Return the [x, y] coordinate for the center point of the cell that contains the specified text.  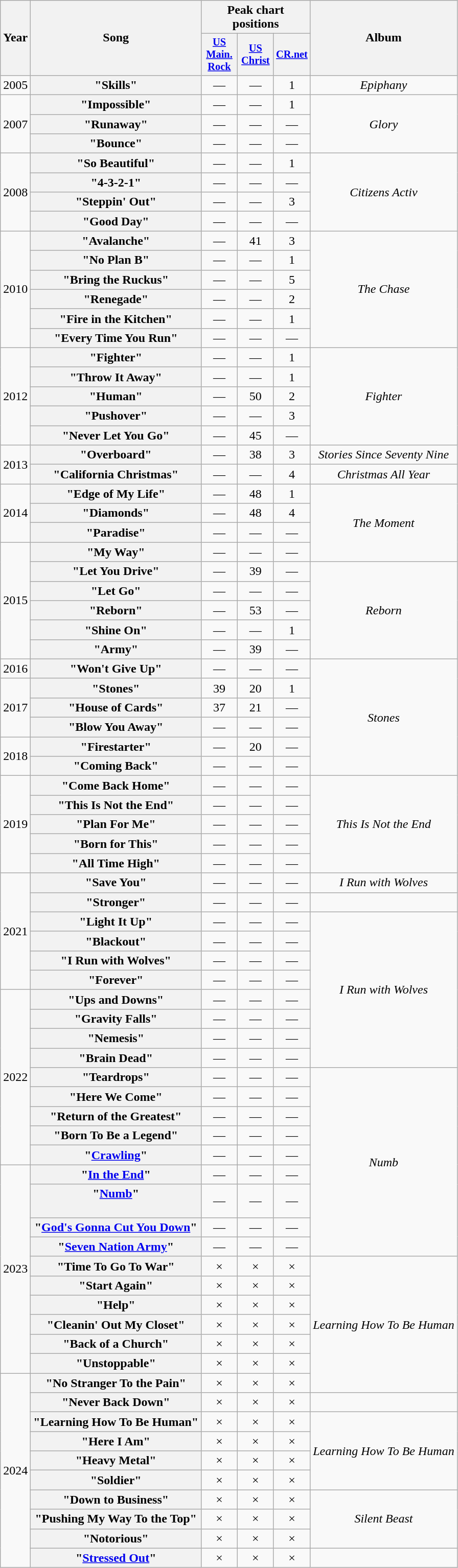
"My Way" [116, 552]
"Save You" [116, 883]
"Come Back Home" [116, 786]
"Pushover" [116, 416]
"Start Again" [116, 1285]
"Gravity Falls" [116, 1019]
"Impossible" [116, 105]
The Moment [384, 523]
2019 [15, 824]
Citizens Activ [384, 192]
This Is Not the End [384, 824]
"Good Day" [116, 221]
"Let You Drive" [116, 571]
"Avalanche" [116, 241]
"Let Go" [116, 591]
"Diamonds" [116, 513]
"Learning How To Be Human" [116, 1422]
21 [256, 707]
"Pushing My Way To the Top" [116, 1519]
41 [256, 241]
2005 [15, 85]
53 [256, 610]
"Blackout" [116, 941]
Numb [384, 1162]
"Here We Come" [116, 1097]
"Teardrops" [116, 1077]
2021 [15, 931]
"Nemesis" [116, 1039]
USMain.Rock [220, 55]
2010 [15, 289]
38 [256, 455]
"Crawling" [116, 1155]
Album [384, 38]
"I Run with Wolves" [116, 960]
Epiphany [384, 85]
Stories Since Seventy Nine [384, 455]
2018 [15, 756]
"Human" [116, 396]
"Fighter" [116, 357]
"Forever" [116, 980]
"Paradise" [116, 533]
"Coming Back" [116, 766]
"So Beautiful" [116, 163]
"Back of a Church" [116, 1344]
2024 [15, 1471]
USChrist [256, 55]
2012 [15, 396]
"Notorious" [116, 1538]
"Stressed Out" [116, 1558]
2013 [15, 465]
2017 [15, 707]
"Bounce" [116, 144]
"Blow You Away" [116, 727]
50 [256, 396]
"Stronger" [116, 902]
Year [15, 38]
"Renegade" [116, 299]
"Skills" [116, 85]
"Firestarter" [116, 747]
"Soldier" [116, 1480]
"Ups and Downs" [116, 999]
"Heavy Metal" [116, 1461]
"Numb" [116, 1201]
"No Stranger To the Pain" [116, 1383]
2007 [15, 124]
Fighter [384, 396]
"Runaway" [116, 124]
"Seven Nation Army" [116, 1247]
2023 [15, 1269]
"Reborn" [116, 610]
The Chase [384, 289]
5 [291, 280]
"In the End" [116, 1174]
"Edge of My Life" [116, 494]
37 [220, 707]
CR.net [291, 55]
Song [116, 38]
"Here I Am" [116, 1441]
"Overboard" [116, 455]
"Every Time You Run" [116, 338]
Christmas All Year [384, 474]
Peak chart positions [256, 17]
2014 [15, 513]
"Born To Be a Legend" [116, 1136]
"Light It Up" [116, 921]
"California Christmas" [116, 474]
"Return of the Greatest" [116, 1116]
"Brain Dead" [116, 1058]
Stones [384, 717]
"Army" [116, 649]
"Born for This" [116, 844]
"All Time High" [116, 863]
"Never Let You Go" [116, 435]
2008 [15, 192]
Silent Beast [384, 1519]
"This Is Not the End" [116, 805]
"Won't Give Up" [116, 668]
2022 [15, 1077]
"Cleanin' Out My Closet" [116, 1324]
"Plan For Me" [116, 824]
"Shine On" [116, 630]
Glory [384, 124]
"Time To Go To War" [116, 1266]
"House of Cards" [116, 707]
"4-3-2-1" [116, 182]
Reborn [384, 610]
"Stones" [116, 688]
"Throw It Away" [116, 377]
2016 [15, 668]
"Steppin' Out" [116, 202]
"Help" [116, 1305]
"Fire in the Kitchen" [116, 318]
"No Plan B" [116, 260]
2015 [15, 601]
"God's Gonna Cut You Down" [116, 1227]
"Down to Business" [116, 1500]
45 [256, 435]
"Unstoppable" [116, 1364]
"Bring the Ruckus" [116, 280]
"Never Back Down" [116, 1402]
